Search for the cell housing the specified text and yield its [X, Y] center coordinate. 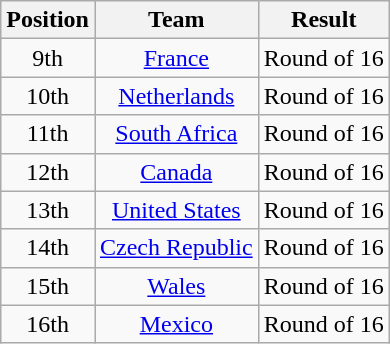
France [176, 58]
9th [48, 58]
Wales [176, 286]
Czech Republic [176, 248]
Canada [176, 172]
14th [48, 248]
Result [324, 20]
13th [48, 210]
15th [48, 286]
11th [48, 134]
Mexico [176, 324]
Netherlands [176, 96]
South Africa [176, 134]
16th [48, 324]
Team [176, 20]
United States [176, 210]
10th [48, 96]
Position [48, 20]
12th [48, 172]
